Capture the cell that displays the provided text and extract its (x, y) central coordinate. 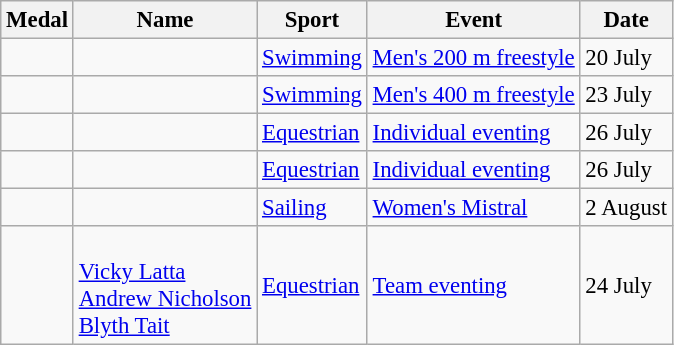
2 August (626, 208)
Vicky LattaAndrew NicholsonBlyth Tait (164, 286)
Event (474, 20)
Date (626, 20)
Team eventing (474, 286)
Sport (312, 20)
Medal (38, 20)
24 July (626, 286)
Sailing (312, 208)
Name (164, 20)
23 July (626, 95)
Women's Mistral (474, 208)
Men's 400 m freestyle (474, 95)
Men's 200 m freestyle (474, 58)
20 July (626, 58)
